Scan for the cell matching the given text and deliver its [X, Y] coordinate at center. 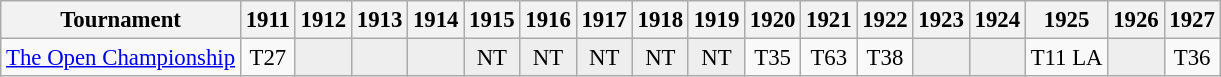
1916 [548, 20]
1917 [604, 20]
T63 [829, 58]
T36 [1192, 58]
1927 [1192, 20]
T11 LA [1066, 58]
The Open Championship [121, 58]
1922 [885, 20]
1912 [323, 20]
1919 [716, 20]
1926 [1136, 20]
1924 [997, 20]
1918 [660, 20]
T27 [268, 58]
1914 [436, 20]
1921 [829, 20]
T35 [773, 58]
1925 [1066, 20]
1920 [773, 20]
1915 [492, 20]
1911 [268, 20]
1923 [941, 20]
Tournament [121, 20]
1913 [379, 20]
T38 [885, 58]
